Identify which cell holds the provided text, then report its [x, y] central coordinate. 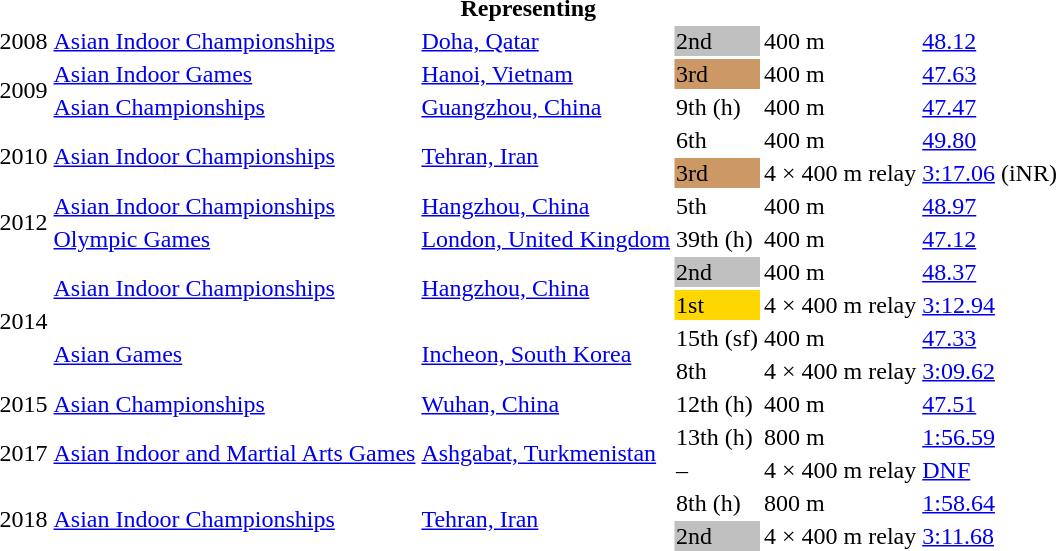
8th (h) [718, 503]
5th [718, 206]
1st [718, 305]
Hanoi, Vietnam [546, 74]
Olympic Games [234, 239]
London, United Kingdom [546, 239]
Asian Indoor and Martial Arts Games [234, 454]
Incheon, South Korea [546, 354]
12th (h) [718, 404]
Asian Indoor Games [234, 74]
Wuhan, China [546, 404]
Doha, Qatar [546, 41]
Ashgabat, Turkmenistan [546, 454]
Guangzhou, China [546, 107]
6th [718, 140]
8th [718, 371]
39th (h) [718, 239]
– [718, 470]
Asian Games [234, 354]
13th (h) [718, 437]
15th (sf) [718, 338]
9th (h) [718, 107]
